Return the (x, y) coordinate for the center point of the cell that contains the specified text.  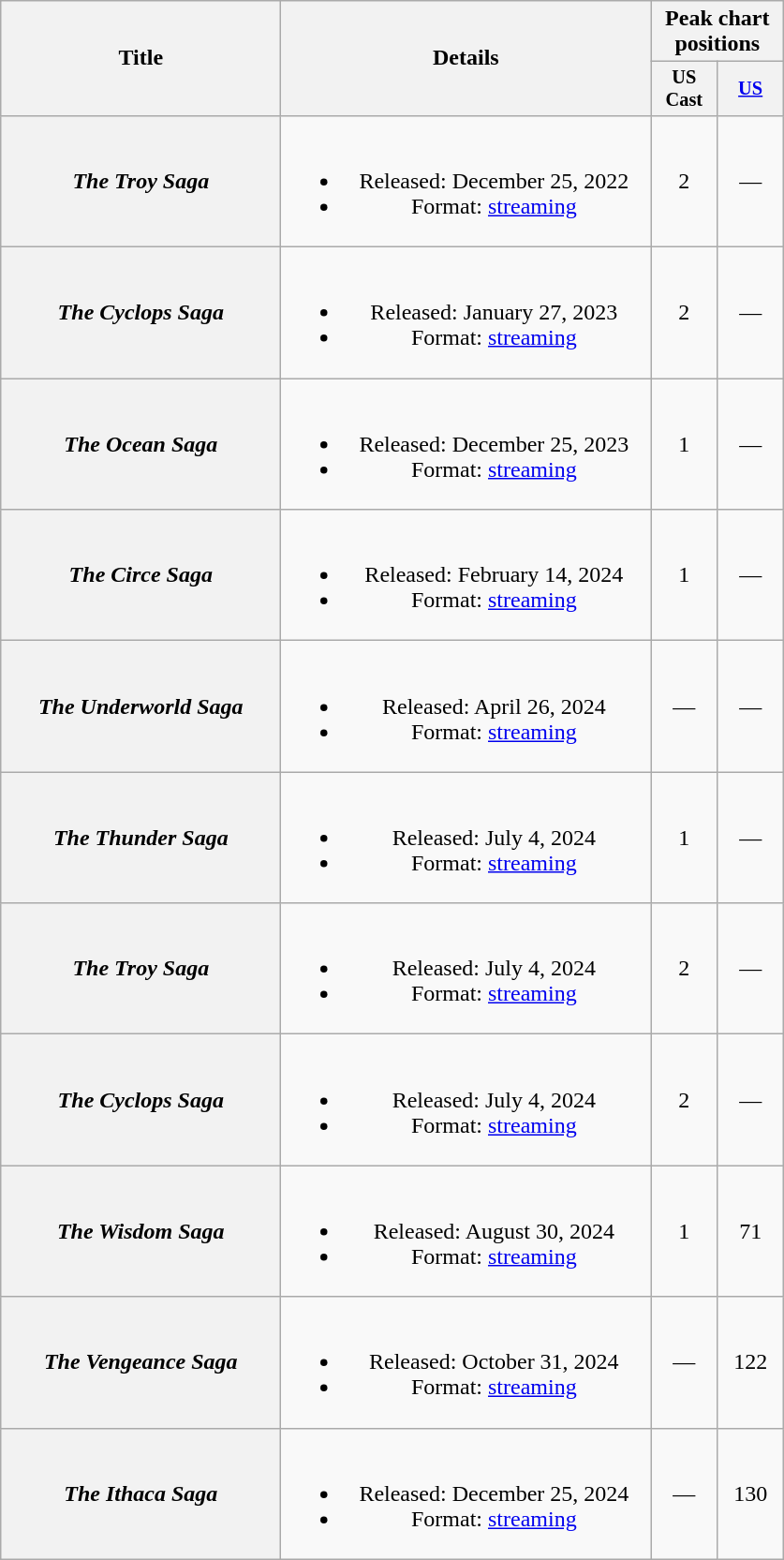
122 (751, 1362)
Released: February 14, 2024Format: streaming (466, 575)
130 (751, 1493)
Released: December 25, 2022Format: streaming (466, 181)
The Underworld Saga (141, 706)
The Ocean Saga (141, 444)
Details (466, 58)
US (751, 89)
USCast (684, 89)
Released: April 26, 2024Format: streaming (466, 706)
The Vengeance Saga (141, 1362)
Released: August 30, 2024Format: streaming (466, 1231)
Peak chart positions (717, 32)
The Ithaca Saga (141, 1493)
Title (141, 58)
Released: December 25, 2024Format: streaming (466, 1493)
Released: December 25, 2023Format: streaming (466, 444)
The Wisdom Saga (141, 1231)
The Circe Saga (141, 575)
The Thunder Saga (141, 838)
Released: October 31, 2024Format: streaming (466, 1362)
71 (751, 1231)
Released: January 27, 2023Format: streaming (466, 313)
